From the cell containing the given text, extract its center point as (X, Y) coordinate. 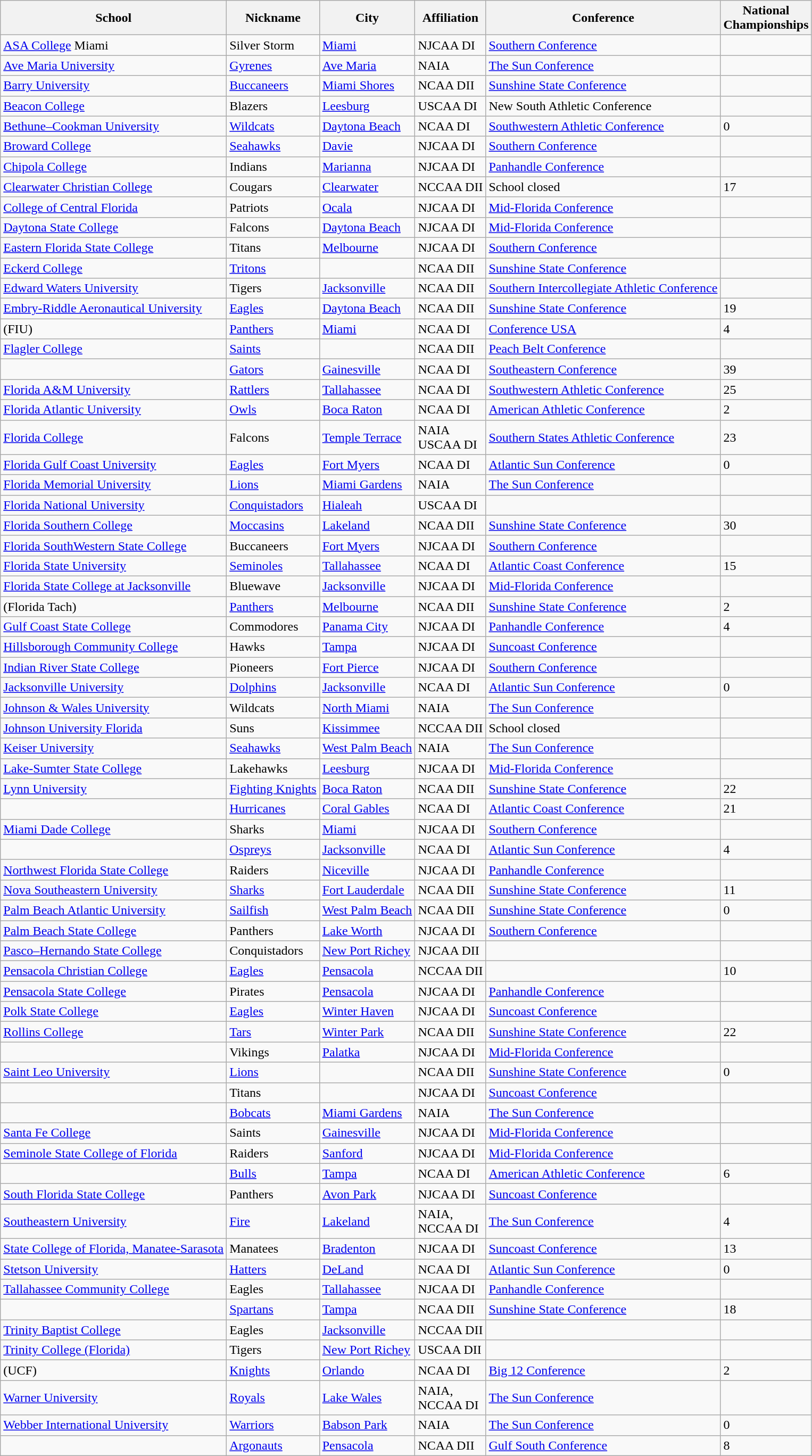
Temple Terrace (367, 437)
City (367, 18)
Gulf Coast State College (114, 627)
Chipola College (114, 167)
Tars (273, 1032)
Kissimmee (367, 728)
USCAA DII (450, 1350)
Northwest Florida State College (114, 870)
Commodores (273, 627)
Florida State College at Jacksonville (114, 586)
Ospreys (273, 849)
Ave Maria (367, 65)
Hillsborough Community College (114, 647)
College of Central Florida (114, 207)
Stetson University (114, 1269)
Gyrenes (273, 65)
North Miami (367, 708)
Florida Gulf Coast University (114, 465)
Spartans (273, 1310)
8 (766, 1445)
Lake Worth (367, 931)
Fire (273, 1221)
Southern Intercollegiate Athletic Conference (603, 288)
Ocala (367, 207)
Southeastern University (114, 1221)
Conference (603, 18)
NAIAUSCAA DI (450, 437)
Conference USA (603, 329)
(FIU) (114, 329)
Nova Southeastern University (114, 890)
(Florida Tach) (114, 606)
Southern States Athletic Conference (603, 437)
Miami Shores (367, 86)
(UCF) (114, 1370)
Panama City (367, 627)
Patriots (273, 207)
Pasco–Hernando State College (114, 951)
25 (766, 390)
State College of Florida, Manatee-Sarasota (114, 1248)
Palm Beach State College (114, 931)
Warriors (273, 1425)
Lake Wales (367, 1397)
Seminoles (273, 566)
Royals (273, 1397)
Clearwater Christian College (114, 187)
19 (766, 309)
Florida National University (114, 505)
Webber International University (114, 1425)
17 (766, 187)
Winter Haven (367, 1012)
Clearwater (367, 187)
Winter Park (367, 1032)
Miami Dade College (114, 829)
15 (766, 566)
Flagler College (114, 349)
Warner University (114, 1397)
Dolphins (273, 688)
Florida State University (114, 566)
Argonauts (273, 1445)
Marianna (367, 167)
Bradenton (367, 1248)
Manatees (273, 1248)
Gulf South Conference (603, 1445)
Owls (273, 410)
Pensacola State College (114, 991)
Lynn University (114, 789)
Rattlers (273, 390)
Knights (273, 1370)
Jacksonville University (114, 688)
School (114, 18)
Moccasins (273, 525)
Big 12 Conference (603, 1370)
21 (766, 809)
Sailfish (273, 910)
Palatka (367, 1052)
Cougars (273, 187)
Avon Park (367, 1194)
New South Athletic Conference (603, 106)
Indians (273, 167)
Hurricanes (273, 809)
Bluewave (273, 586)
Pioneers (273, 667)
Indian River State College (114, 667)
Ave Maria University (114, 65)
Bobcats (273, 1113)
Eckerd College (114, 268)
Lakehawks (273, 768)
39 (766, 369)
Orlando (367, 1370)
Florida College (114, 437)
Broward College (114, 146)
Pensacola Christian College (114, 971)
Southeastern Conference (603, 369)
Santa Fe College (114, 1133)
Saint Leo University (114, 1072)
Hatters (273, 1269)
Suns (273, 728)
Silver Storm (273, 45)
Vikings (273, 1052)
Bethune–Cookman University (114, 126)
Rollins College (114, 1032)
Lake-Sumter State College (114, 768)
NJCAA DII (450, 951)
Bulls (273, 1173)
23 (766, 437)
ASA College Miami (114, 45)
Polk State College (114, 1012)
11 (766, 890)
Eastern Florida State College (114, 247)
Coral Gables (367, 809)
6 (766, 1173)
Florida Memorial University (114, 485)
10 (766, 971)
Barry University (114, 86)
Hialeah (367, 505)
Florida Atlantic University (114, 410)
Pirates (273, 991)
Fort Lauderdale (367, 890)
Seminole State College of Florida (114, 1153)
Hawks (273, 647)
South Florida State College (114, 1194)
National Championships (766, 18)
13 (766, 1248)
Florida A&M University (114, 390)
Gators (273, 369)
Tritons (273, 268)
Fighting Knights (273, 789)
Davie (367, 146)
DeLand (367, 1269)
Blazers (273, 106)
30 (766, 525)
Peach Belt Conference (603, 349)
Johnson & Wales University (114, 708)
Edward Waters University (114, 288)
Trinity Baptist College (114, 1330)
Johnson University Florida (114, 728)
Nickname (273, 18)
Tallahassee Community College (114, 1289)
Affiliation (450, 18)
Embry-Riddle Aeronautical University (114, 309)
Palm Beach Atlantic University (114, 910)
Trinity College (Florida) (114, 1350)
Babson Park (367, 1425)
Niceville (367, 870)
Daytona State College (114, 227)
18 (766, 1310)
Fort Pierce (367, 667)
Beacon College (114, 106)
Keiser University (114, 748)
Florida Southern College (114, 525)
Sanford (367, 1153)
Florida SouthWestern State College (114, 545)
